From the cell containing the given text, extract its center point as [X, Y] coordinate. 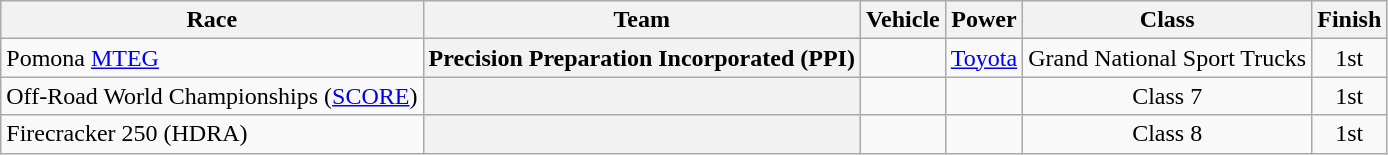
Team [642, 20]
Toyota [984, 58]
Class 8 [1168, 134]
Pomona MTEG [212, 58]
Grand National Sport Trucks [1168, 58]
Class [1168, 20]
Vehicle [902, 20]
Off-Road World Championships (SCORE) [212, 96]
Class 7 [1168, 96]
Firecracker 250 (HDRA) [212, 134]
Precision Preparation Incorporated (PPI) [642, 58]
Finish [1350, 20]
Power [984, 20]
Race [212, 20]
